From the cell containing the given text, extract its center point as [x, y] coordinate. 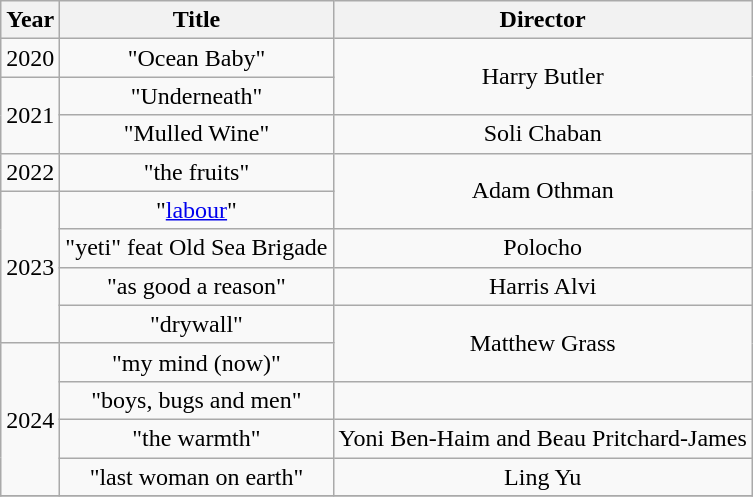
"the warmth" [196, 438]
Harry Butler [542, 77]
"drywall" [196, 324]
Adam Othman [542, 191]
"the fruits" [196, 172]
Matthew Grass [542, 343]
Director [542, 20]
"my mind (now)" [196, 362]
"yeti" feat Old Sea Brigade [196, 248]
"Underneath" [196, 96]
"labour" [196, 210]
"boys, bugs and men" [196, 400]
Ling Yu [542, 477]
"as good a reason" [196, 286]
"Ocean Baby" [196, 58]
Soli Chaban [542, 134]
Yoni Ben-Haim and Beau Pritchard-James [542, 438]
2021 [30, 115]
"Mulled Wine" [196, 134]
Polocho [542, 248]
2022 [30, 172]
Harris Alvi [542, 286]
Year [30, 20]
Title [196, 20]
2024 [30, 419]
"last woman on earth" [196, 477]
2020 [30, 58]
2023 [30, 267]
